Scan for the cell matching the given text and deliver its [X, Y] coordinate at center. 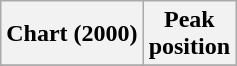
Peakposition [189, 34]
Chart (2000) [72, 34]
